Provide the [x, y] coordinate of the cell's center where the given text is located.  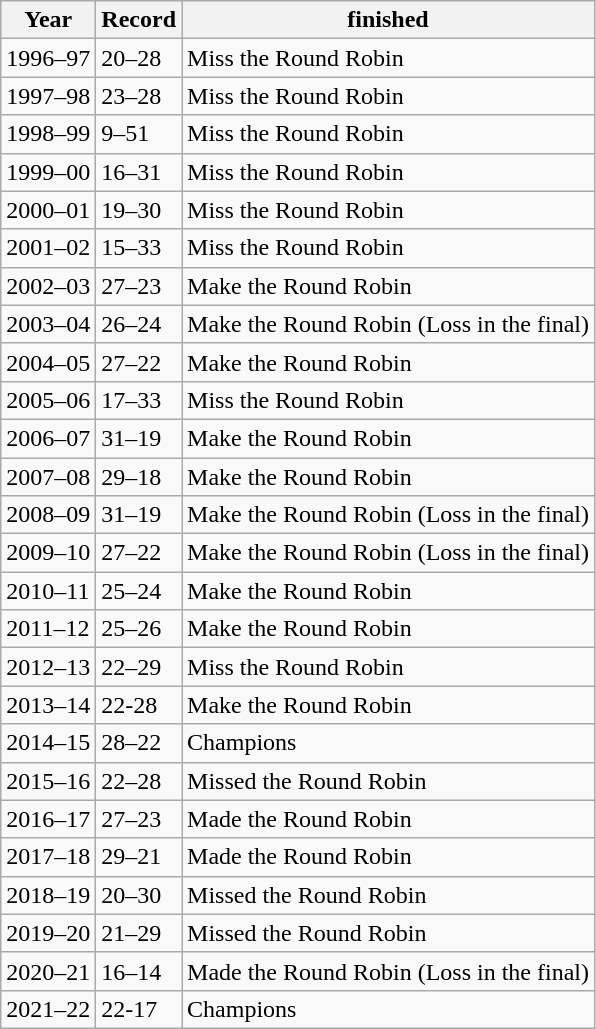
23–28 [139, 96]
2000–01 [48, 210]
2018–19 [48, 895]
1996–97 [48, 58]
17–33 [139, 400]
29–18 [139, 477]
2009–10 [48, 553]
2002–03 [48, 286]
22–28 [139, 781]
2012–13 [48, 667]
2004–05 [48, 362]
2015–16 [48, 781]
2007–08 [48, 477]
21–29 [139, 933]
16–31 [139, 172]
15–33 [139, 248]
20–30 [139, 895]
29–21 [139, 857]
2020–21 [48, 971]
22-28 [139, 705]
2021–22 [48, 1009]
2005–06 [48, 400]
2017–18 [48, 857]
2001–02 [48, 248]
26–24 [139, 324]
19–30 [139, 210]
25–24 [139, 591]
9–51 [139, 134]
Made the Round Robin (Loss in the final) [388, 971]
Year [48, 20]
2016–17 [48, 819]
finished [388, 20]
25–26 [139, 629]
2011–12 [48, 629]
1997–98 [48, 96]
2006–07 [48, 438]
2019–20 [48, 933]
22-17 [139, 1009]
Record [139, 20]
20–28 [139, 58]
28–22 [139, 743]
1999–00 [48, 172]
2014–15 [48, 743]
2003–04 [48, 324]
1998–99 [48, 134]
22–29 [139, 667]
2013–14 [48, 705]
2010–11 [48, 591]
2008–09 [48, 515]
16–14 [139, 971]
